Scan for the cell matching the given text and deliver its [X, Y] coordinate at center. 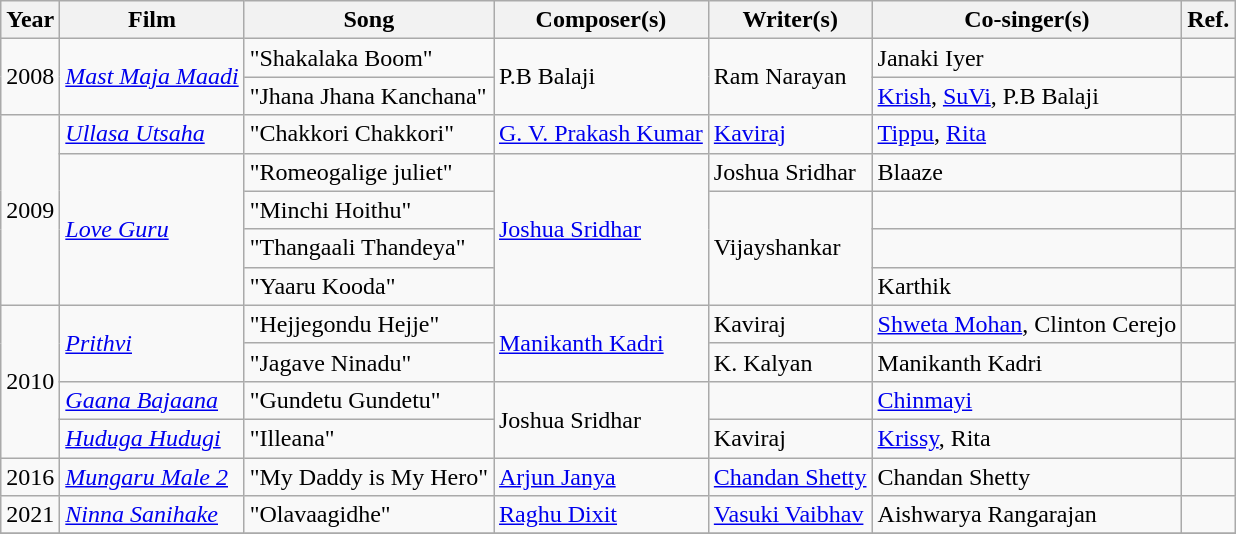
"Shakalaka Boom" [368, 58]
Mungaru Male 2 [152, 477]
"Hejjegondu Hejje" [368, 324]
Ref. [1208, 20]
Huduga Hudugi [152, 438]
"Jhana Jhana Kanchana" [368, 96]
Shweta Mohan, Clinton Cerejo [1027, 324]
Film [152, 20]
2016 [30, 477]
"Minchi Hoithu" [368, 210]
"Olavaagidhe" [368, 515]
Love Guru [152, 229]
Raghu Dixit [602, 515]
Tippu, Rita [1027, 134]
Chinmayi [1027, 400]
Song [368, 20]
Mast Maja Maadi [152, 77]
Ullasa Utsaha [152, 134]
Janaki Iyer [1027, 58]
K. Kalyan [790, 362]
"Chakkori Chakkori" [368, 134]
"Jagave Ninadu" [368, 362]
"Romeogalige juliet" [368, 172]
"Gundetu Gundetu" [368, 400]
Prithvi [152, 343]
Composer(s) [602, 20]
Co-singer(s) [1027, 20]
"My Daddy is My Hero" [368, 477]
"Thangaali Thandeya" [368, 248]
P.B Balaji [602, 77]
Vasuki Vaibhav [790, 515]
2009 [30, 210]
Arjun Janya [602, 477]
Blaaze [1027, 172]
Ninna Sanihake [152, 515]
"Yaaru Kooda" [368, 286]
"Illeana" [368, 438]
Ram Narayan [790, 77]
2010 [30, 381]
Year [30, 20]
Gaana Bajaana [152, 400]
2008 [30, 77]
2021 [30, 515]
Aishwarya Rangarajan [1027, 515]
Krish, SuVi, P.B Balaji [1027, 96]
G. V. Prakash Kumar [602, 134]
Karthik [1027, 286]
Krissy, Rita [1027, 438]
Writer(s) [790, 20]
Vijayshankar [790, 248]
